Find where the given text appears and provide that cell's center as (X, Y) coordinate. 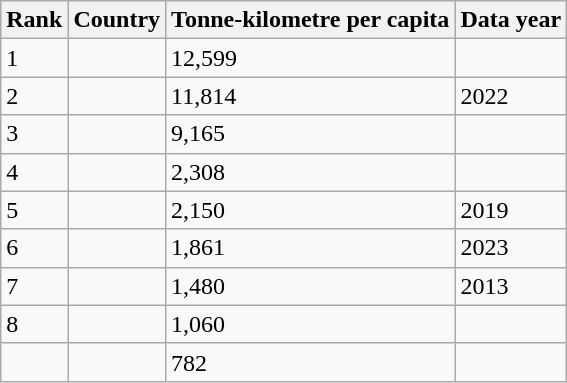
1,480 (310, 286)
2022 (511, 96)
2019 (511, 210)
9,165 (310, 134)
12,599 (310, 58)
6 (34, 248)
8 (34, 324)
Rank (34, 20)
2013 (511, 286)
Tonne-kilometre per capita (310, 20)
11,814 (310, 96)
Country (117, 20)
1,060 (310, 324)
Data year (511, 20)
3 (34, 134)
2,150 (310, 210)
5 (34, 210)
1,861 (310, 248)
2,308 (310, 172)
1 (34, 58)
2023 (511, 248)
7 (34, 286)
782 (310, 362)
2 (34, 96)
4 (34, 172)
